Pinpoint the cell where the given text exists, returning its [x, y] midpoint coordinate. 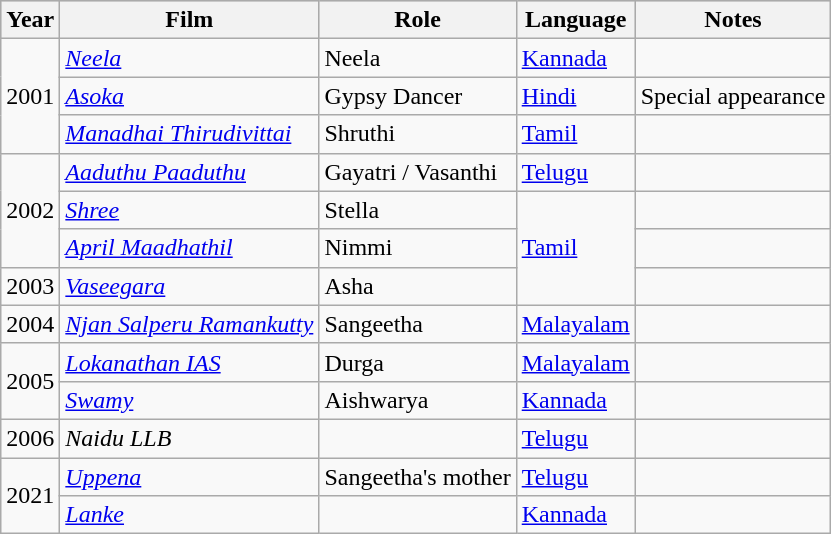
Njan Salperu Ramankutty [190, 324]
Durga [418, 362]
Sangeetha [418, 324]
2001 [30, 96]
2005 [30, 381]
Notes [733, 20]
Vaseegara [190, 286]
2002 [30, 210]
Lanke [190, 515]
Swamy [190, 400]
Film [190, 20]
Role [418, 20]
2021 [30, 496]
Aishwarya [418, 400]
Special appearance [733, 96]
Sangeetha's mother [418, 477]
April Maadhathil [190, 248]
Manadhai Thirudivittai [190, 134]
Hindi [576, 96]
Language [576, 20]
Stella [418, 210]
Gypsy Dancer [418, 96]
Asha [418, 286]
Year [30, 20]
Shree [190, 210]
Uppena [190, 477]
Naidu LLB [190, 438]
2004 [30, 324]
Nimmi [418, 248]
Lokanathan IAS [190, 362]
Asoka [190, 96]
2003 [30, 286]
Gayatri / Vasanthi [418, 172]
Aaduthu Paaduthu [190, 172]
2006 [30, 438]
Shruthi [418, 134]
